Search for the cell housing the specified text and yield its (X, Y) center coordinate. 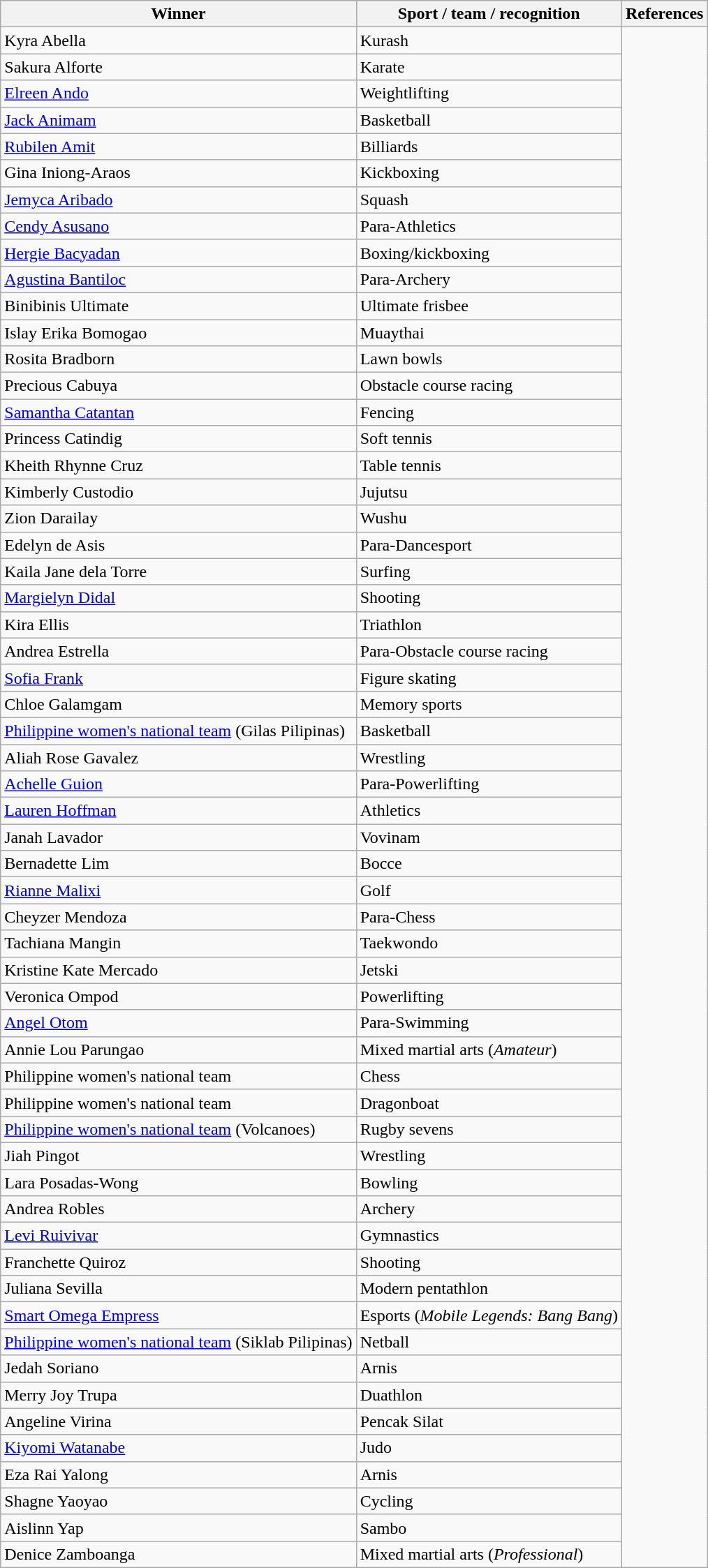
Mixed martial arts (Professional) (489, 1554)
Modern pentathlon (489, 1289)
Islay Erika Bomogao (179, 333)
Cendy Asusano (179, 226)
Veronica Ompod (179, 996)
Kaila Jane dela Torre (179, 572)
Figure skating (489, 678)
Jack Animam (179, 120)
Kheith Rhynne Cruz (179, 465)
Angeline Virina (179, 1421)
Golf (489, 890)
Sport / team / recognition (489, 14)
Table tennis (489, 465)
Esports (Mobile Legends: Bang Bang) (489, 1315)
Sakura Alforte (179, 67)
Athletics (489, 811)
Para-Chess (489, 917)
Triathlon (489, 625)
Kiyomi Watanabe (179, 1448)
Eza Rai Yalong (179, 1474)
Memory sports (489, 704)
Billiards (489, 147)
Chess (489, 1076)
Sambo (489, 1528)
Levi Ruivivar (179, 1236)
Muaythai (489, 333)
Elreen Ando (179, 94)
Cycling (489, 1501)
Para-Powerlifting (489, 784)
Jujutsu (489, 492)
Rosita Bradborn (179, 359)
Jemyca Aribado (179, 200)
Margielyn Didal (179, 598)
Aislinn Yap (179, 1528)
Kira Ellis (179, 625)
Zion Darailay (179, 518)
Hergie Bacyadan (179, 253)
Gymnastics (489, 1236)
Achelle Guion (179, 784)
Binibinis Ultimate (179, 306)
Philippine women's national team (Volcanoes) (179, 1129)
Obstacle course racing (489, 386)
Winner (179, 14)
Judo (489, 1448)
Duathlon (489, 1395)
Rugby sevens (489, 1129)
Denice Zamboanga (179, 1554)
Franchette Quiroz (179, 1262)
Dragonboat (489, 1103)
Princess Catindig (179, 439)
Chloe Galamgam (179, 704)
Jetski (489, 970)
Angel Otom (179, 1023)
Archery (489, 1209)
Vovinam (489, 837)
Rubilen Amit (179, 147)
Ultimate frisbee (489, 306)
Para-Obstacle course racing (489, 651)
Annie Lou Parungao (179, 1050)
Philippine women's national team (Gilas Pilipinas) (179, 731)
Pencak Silat (489, 1421)
Netball (489, 1342)
Weightlifting (489, 94)
Andrea Robles (179, 1209)
Bocce (489, 864)
Jiah Pingot (179, 1156)
Gina Iniong-Araos (179, 173)
Aliah Rose Gavalez (179, 757)
Para-Swimming (489, 1023)
Juliana Sevilla (179, 1289)
Kyra Abella (179, 40)
Kristine Kate Mercado (179, 970)
Tachiana Mangin (179, 943)
Edelyn de Asis (179, 545)
Fencing (489, 412)
Para-Archery (489, 279)
Precious Cabuya (179, 386)
Powerlifting (489, 996)
Boxing/kickboxing (489, 253)
Samantha Catantan (179, 412)
Para-Athletics (489, 226)
Agustina Bantiloc (179, 279)
Surfing (489, 572)
Sofia Frank (179, 678)
Jedah Soriano (179, 1368)
Kickboxing (489, 173)
Lauren Hoffman (179, 811)
Soft tennis (489, 439)
Kimberly Custodio (179, 492)
Kurash (489, 40)
Mixed martial arts (Amateur) (489, 1050)
Merry Joy Trupa (179, 1395)
Rianne Malixi (179, 890)
Shagne Yaoyao (179, 1501)
Lara Posadas-Wong (179, 1183)
Taekwondo (489, 943)
References (665, 14)
Bernadette Lim (179, 864)
Para-Dancesport (489, 545)
Andrea Estrella (179, 651)
Cheyzer Mendoza (179, 917)
Wushu (489, 518)
Karate (489, 67)
Squash (489, 200)
Smart Omega Empress (179, 1315)
Bowling (489, 1183)
Philippine women's national team (Siklab Pilipinas) (179, 1342)
Lawn bowls (489, 359)
Janah Lavador (179, 837)
